From the cell containing the given text, extract its center point as (X, Y) coordinate. 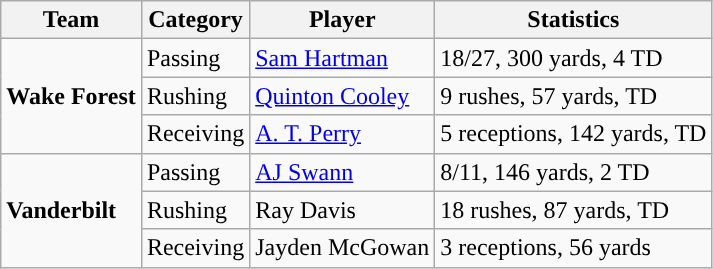
9 rushes, 57 yards, TD (574, 96)
5 receptions, 142 yards, TD (574, 134)
8/11, 146 yards, 2 TD (574, 172)
Statistics (574, 20)
A. T. Perry (342, 134)
Quinton Cooley (342, 96)
18 rushes, 87 yards, TD (574, 210)
Wake Forest (72, 96)
Jayden McGowan (342, 248)
18/27, 300 yards, 4 TD (574, 58)
Vanderbilt (72, 210)
Sam Hartman (342, 58)
Team (72, 20)
Category (195, 20)
AJ Swann (342, 172)
3 receptions, 56 yards (574, 248)
Player (342, 20)
Ray Davis (342, 210)
